Pinpoint the cell where the given text exists, returning its [x, y] midpoint coordinate. 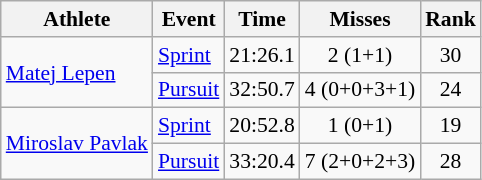
33:20.4 [262, 162]
24 [450, 90]
Miroslav Pavlak [77, 144]
32:50.7 [262, 90]
Time [262, 19]
28 [450, 162]
Misses [360, 19]
4 (0+0+3+1) [360, 90]
30 [450, 55]
21:26.1 [262, 55]
20:52.8 [262, 126]
7 (2+0+2+3) [360, 162]
2 (1+1) [360, 55]
Athlete [77, 19]
Rank [450, 19]
19 [450, 126]
Matej Lepen [77, 72]
Event [188, 19]
1 (0+1) [360, 126]
